Scan for the cell matching the given text and deliver its [x, y] coordinate at center. 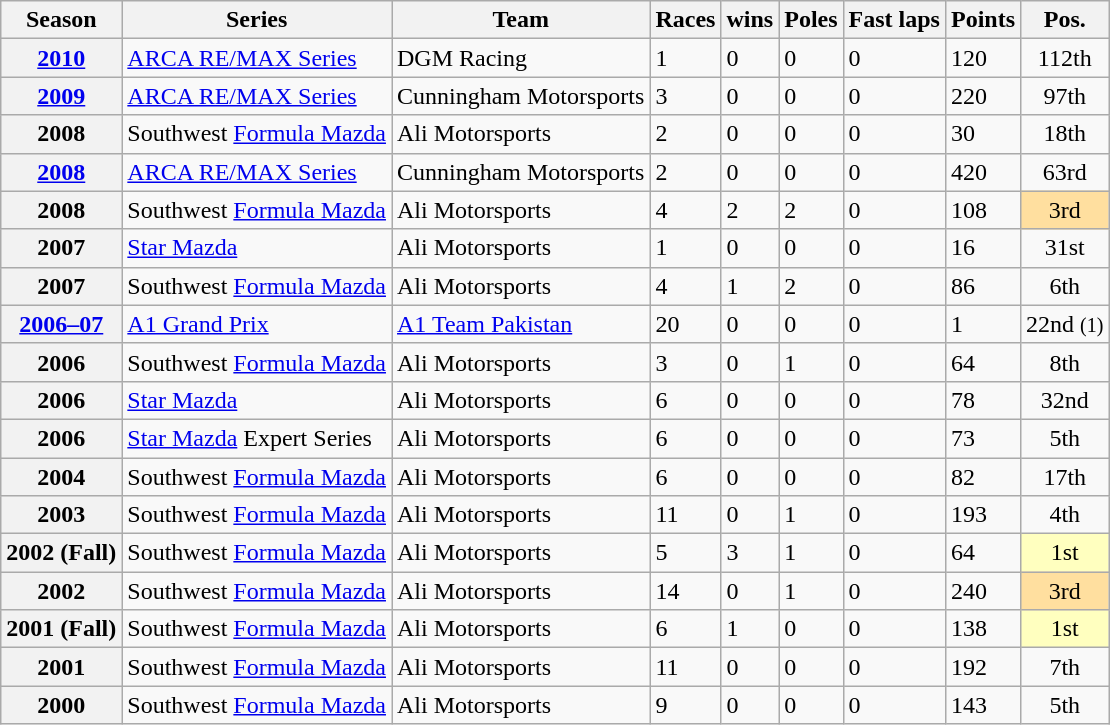
17th [1065, 477]
2001 [62, 667]
8th [1065, 362]
2009 [62, 96]
2001 (Fall) [62, 629]
82 [982, 477]
2006–07 [62, 324]
wins [750, 20]
2002 [62, 591]
2000 [62, 705]
108 [982, 210]
20 [686, 324]
Poles [811, 20]
138 [982, 629]
Season [62, 20]
2004 [62, 477]
4th [1065, 515]
73 [982, 438]
420 [982, 172]
220 [982, 96]
193 [982, 515]
30 [982, 134]
6th [1065, 286]
120 [982, 58]
31st [1065, 248]
Series [257, 20]
16 [982, 248]
32nd [1065, 400]
Pos. [1065, 20]
Star Mazda Expert Series [257, 438]
78 [982, 400]
DGM Racing [521, 58]
2010 [62, 58]
9 [686, 705]
143 [982, 705]
14 [686, 591]
2003 [62, 515]
63rd [1065, 172]
112th [1065, 58]
18th [1065, 134]
Points [982, 20]
5 [686, 553]
86 [982, 286]
97th [1065, 96]
Fast laps [894, 20]
192 [982, 667]
A1 Team Pakistan [521, 324]
22nd (1) [1065, 324]
Team [521, 20]
7th [1065, 667]
2002 (Fall) [62, 553]
240 [982, 591]
Races [686, 20]
A1 Grand Prix [257, 324]
